Search for the cell housing the specified text and yield its (x, y) center coordinate. 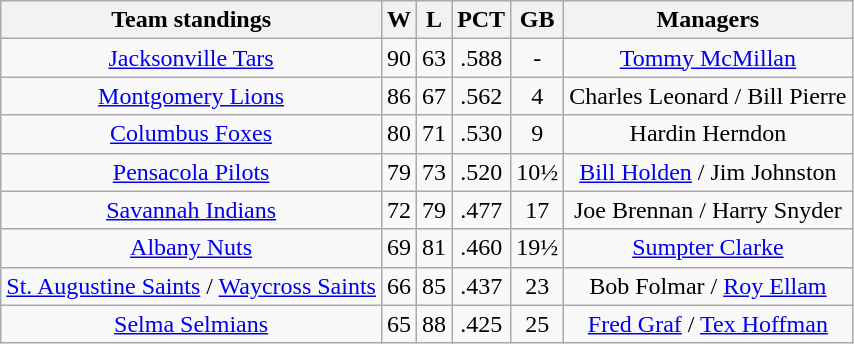
W (398, 20)
25 (538, 324)
Hardin Herndon (708, 134)
63 (434, 58)
Sumpter Clarke (708, 248)
Pensacola Pilots (192, 172)
90 (398, 58)
86 (398, 96)
Albany Nuts (192, 248)
.520 (482, 172)
80 (398, 134)
71 (434, 134)
.437 (482, 286)
65 (398, 324)
.562 (482, 96)
Savannah Indians (192, 210)
69 (398, 248)
9 (538, 134)
4 (538, 96)
Columbus Foxes (192, 134)
Tommy McMillan (708, 58)
66 (398, 286)
.477 (482, 210)
PCT (482, 20)
Charles Leonard / Bill Pierre (708, 96)
Team standings (192, 20)
19½ (538, 248)
Jacksonville Tars (192, 58)
.425 (482, 324)
Joe Brennan / Harry Snyder (708, 210)
Fred Graf / Tex Hoffman (708, 324)
72 (398, 210)
Bill Holden / Jim Johnston (708, 172)
17 (538, 210)
.460 (482, 248)
Selma Selmians (192, 324)
23 (538, 286)
GB (538, 20)
.530 (482, 134)
73 (434, 172)
10½ (538, 172)
Bob Folmar / Roy Ellam (708, 286)
81 (434, 248)
- (538, 58)
Managers (708, 20)
85 (434, 286)
L (434, 20)
88 (434, 324)
67 (434, 96)
St. Augustine Saints / Waycross Saints (192, 286)
.588 (482, 58)
Montgomery Lions (192, 96)
